Provide the (X, Y) coordinate of the cell's center where the given text is located.  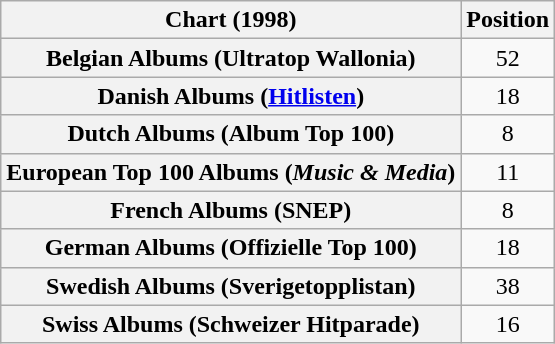
Swedish Albums (Sverigetopplistan) (231, 286)
Danish Albums (Hitlisten) (231, 96)
11 (508, 172)
Position (508, 20)
Belgian Albums (Ultratop Wallonia) (231, 58)
Dutch Albums (Album Top 100) (231, 134)
Swiss Albums (Schweizer Hitparade) (231, 324)
French Albums (SNEP) (231, 210)
European Top 100 Albums (Music & Media) (231, 172)
16 (508, 324)
52 (508, 58)
German Albums (Offizielle Top 100) (231, 248)
Chart (1998) (231, 20)
38 (508, 286)
